Return (x, y) of the center of cell containing provided text 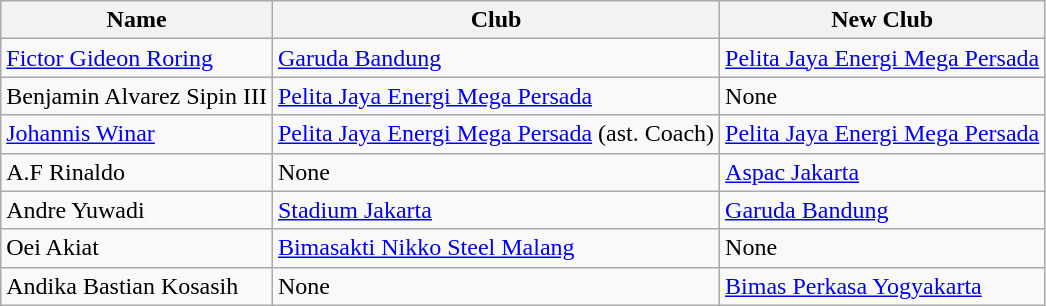
Johannis Winar (137, 134)
Pelita Jaya Energi Mega Persada (ast. Coach) (496, 134)
Fictor Gideon Roring (137, 58)
Oei Akiat (137, 248)
Andre Yuwadi (137, 210)
Club (496, 20)
Stadium Jakarta (496, 210)
A.F Rinaldo (137, 172)
Benjamin Alvarez Sipin III (137, 96)
Aspac Jakarta (882, 172)
Andika Bastian Kosasih (137, 286)
Bimas Perkasa Yogyakarta (882, 286)
Name (137, 20)
New Club (882, 20)
Bimasakti Nikko Steel Malang (496, 248)
